Locate the cell with the specified text and output its [x, y] center coordinate. 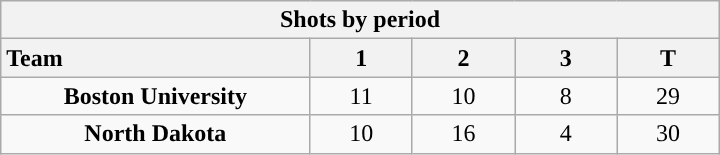
1 [361, 58]
Team [156, 58]
29 [668, 96]
4 [566, 134]
30 [668, 134]
8 [566, 96]
16 [463, 134]
3 [566, 58]
11 [361, 96]
Boston University [156, 96]
North Dakota [156, 134]
T [668, 58]
Shots by period [360, 20]
2 [463, 58]
